Locate the cell with the specified text and output its [x, y] center coordinate. 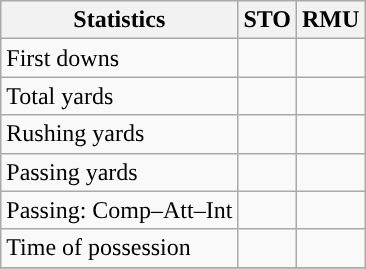
Passing: Comp–Att–Int [120, 210]
Total yards [120, 96]
STO [268, 20]
RMU [331, 20]
Statistics [120, 20]
First downs [120, 58]
Passing yards [120, 172]
Rushing yards [120, 134]
Time of possession [120, 248]
